Pinpoint the cell where the given text exists, returning its [x, y] midpoint coordinate. 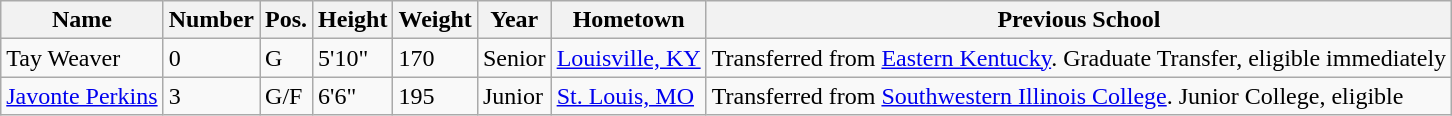
Transferred from Eastern Kentucky. Graduate Transfer, eligible immediately [1078, 58]
170 [435, 58]
Senior [514, 58]
G/F [286, 96]
Junior [514, 96]
Number [211, 20]
Louisville, KY [628, 58]
Hometown [628, 20]
3 [211, 96]
5'10" [353, 58]
Pos. [286, 20]
6'6" [353, 96]
Name [82, 20]
G [286, 58]
St. Louis, MO [628, 96]
Height [353, 20]
Weight [435, 20]
Javonte Perkins [82, 96]
Previous School [1078, 20]
0 [211, 58]
Transferred from Southwestern Illinois College. Junior College, eligible [1078, 96]
Tay Weaver [82, 58]
Year [514, 20]
195 [435, 96]
